Capture the cell that displays the provided text and extract its [x, y] central coordinate. 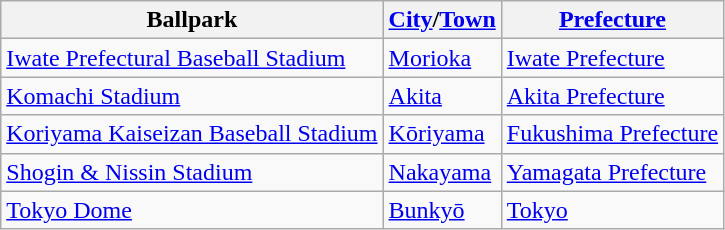
Bunkyō [442, 210]
Tokyo [612, 210]
Iwate Prefectural Baseball Stadium [192, 58]
Fukushima Prefecture [612, 134]
Yamagata Prefecture [612, 172]
Komachi Stadium [192, 96]
City/Town [442, 20]
Akita [442, 96]
Kōriyama [442, 134]
Shogin & Nissin Stadium [192, 172]
Prefecture [612, 20]
Tokyo Dome [192, 210]
Ballpark [192, 20]
Nakayama [442, 172]
Koriyama Kaiseizan Baseball Stadium [192, 134]
Iwate Prefecture [612, 58]
Akita Prefecture [612, 96]
Morioka [442, 58]
